Identify which cell holds the provided text, then report its [X, Y] central coordinate. 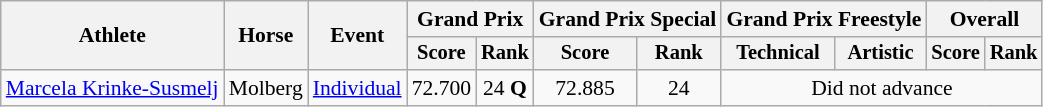
Event [358, 36]
Grand Prix [470, 19]
Individual [358, 88]
Overall [984, 19]
Technical [778, 54]
Artistic [881, 54]
Horse [266, 36]
Molberg [266, 88]
72.885 [586, 88]
Athlete [112, 36]
Did not advance [882, 88]
Grand Prix Freestyle [824, 19]
24 Q [505, 88]
Marcela Krinke-Susmelj [112, 88]
Grand Prix Special [628, 19]
24 [678, 88]
72.700 [442, 88]
